Output the [x, y] coordinate of the center of the cell containing the given text.  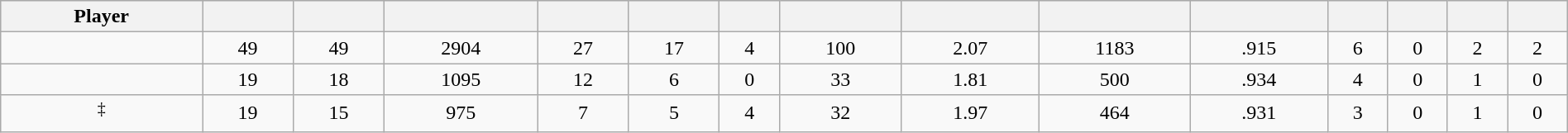
.934 [1259, 79]
.931 [1259, 114]
2904 [461, 48]
17 [674, 48]
15 [339, 114]
‡ [102, 114]
5 [674, 114]
27 [583, 48]
1183 [1115, 48]
.915 [1259, 48]
1095 [461, 79]
2.07 [971, 48]
3 [1358, 114]
7 [583, 114]
1.81 [971, 79]
Player [102, 17]
32 [840, 114]
100 [840, 48]
464 [1115, 114]
500 [1115, 79]
18 [339, 79]
975 [461, 114]
33 [840, 79]
1.97 [971, 114]
12 [583, 79]
